Locate the cell with the specified text and output its [x, y] center coordinate. 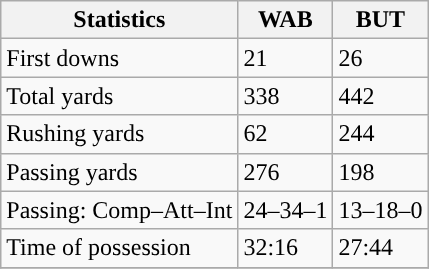
32:16 [286, 248]
Passing: Comp–Att–Int [120, 210]
BUT [380, 20]
First downs [120, 58]
27:44 [380, 248]
Rushing yards [120, 134]
338 [286, 96]
Total yards [120, 96]
Passing yards [120, 172]
Statistics [120, 20]
Time of possession [120, 248]
24–34–1 [286, 210]
21 [286, 58]
62 [286, 134]
WAB [286, 20]
442 [380, 96]
26 [380, 58]
198 [380, 172]
276 [286, 172]
244 [380, 134]
13–18–0 [380, 210]
